Pinpoint the cell where the given text exists, returning its [X, Y] midpoint coordinate. 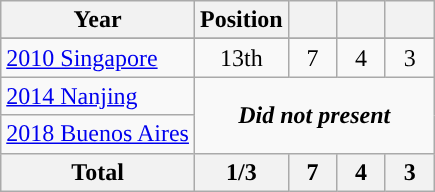
2010 Singapore [98, 58]
2018 Buenos Aires [98, 134]
1/3 [241, 172]
2014 Nanjing [98, 96]
Position [241, 20]
13th [241, 58]
Did not present [314, 115]
Total [98, 172]
Year [98, 20]
